Find where the given text appears and provide that cell's center as (x, y) coordinate. 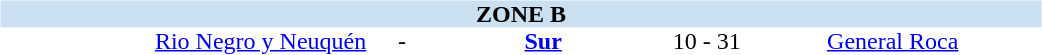
ZONE B (520, 14)
General Roca (893, 42)
10 - 31 (706, 42)
- (402, 42)
Sur (544, 42)
Rio Negro y Neuquén (260, 42)
